Extract the [X, Y] coordinate from the center of the cell holding the provided text.  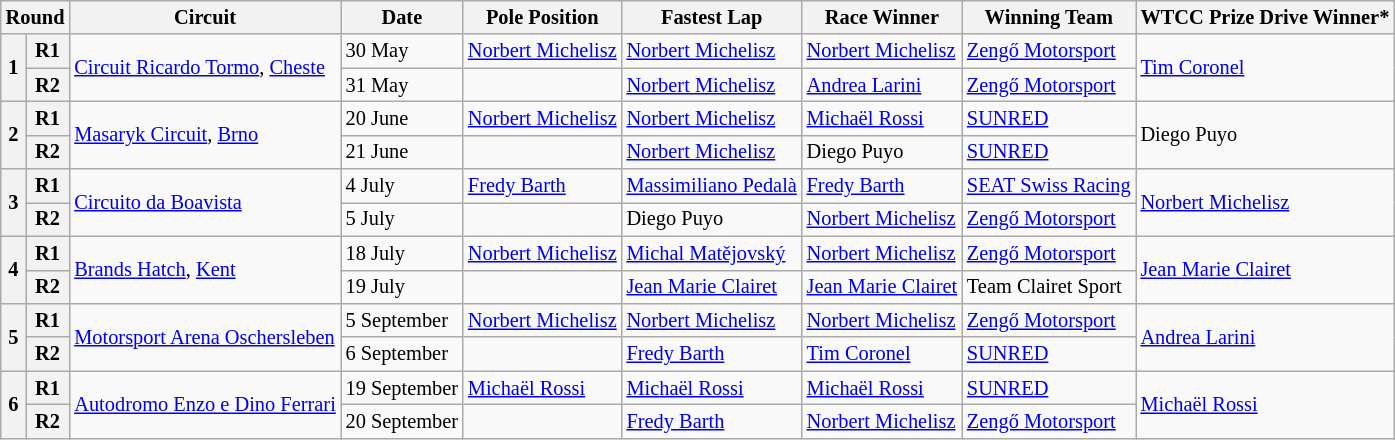
5 [14, 336]
Massimiliano Pedalà [712, 186]
6 [14, 404]
4 [14, 270]
Winning Team [1049, 17]
Fastest Lap [712, 17]
19 July [402, 287]
21 June [402, 152]
Circuit Ricardo Tormo, Cheste [204, 68]
1 [14, 68]
Team Clairet Sport [1049, 287]
Race Winner [882, 17]
2 [14, 134]
Brands Hatch, Kent [204, 270]
Motorsport Arena Oschersleben [204, 336]
20 June [402, 118]
WTCC Prize Drive Winner* [1266, 17]
5 September [402, 320]
3 [14, 202]
Pole Position [542, 17]
Michal Matějovský [712, 253]
Circuito da Boavista [204, 202]
31 May [402, 85]
5 July [402, 219]
Date [402, 17]
Round [36, 17]
6 September [402, 354]
18 July [402, 253]
Circuit [204, 17]
20 September [402, 421]
SEAT Swiss Racing [1049, 186]
19 September [402, 388]
Masaryk Circuit, Brno [204, 134]
30 May [402, 51]
Autodromo Enzo e Dino Ferrari [204, 404]
4 July [402, 186]
